Scan for the cell matching the given text and deliver its (x, y) coordinate at center. 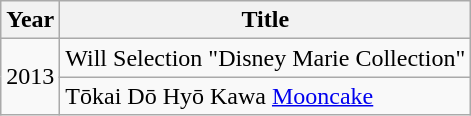
Title (266, 20)
2013 (30, 77)
Tōkai Dō Hyō Kawa Mooncake (266, 96)
Year (30, 20)
Will Selection "Disney Marie Collection" (266, 58)
